For the text-containing cell, return its midpoint in (X, Y) coordinate format. 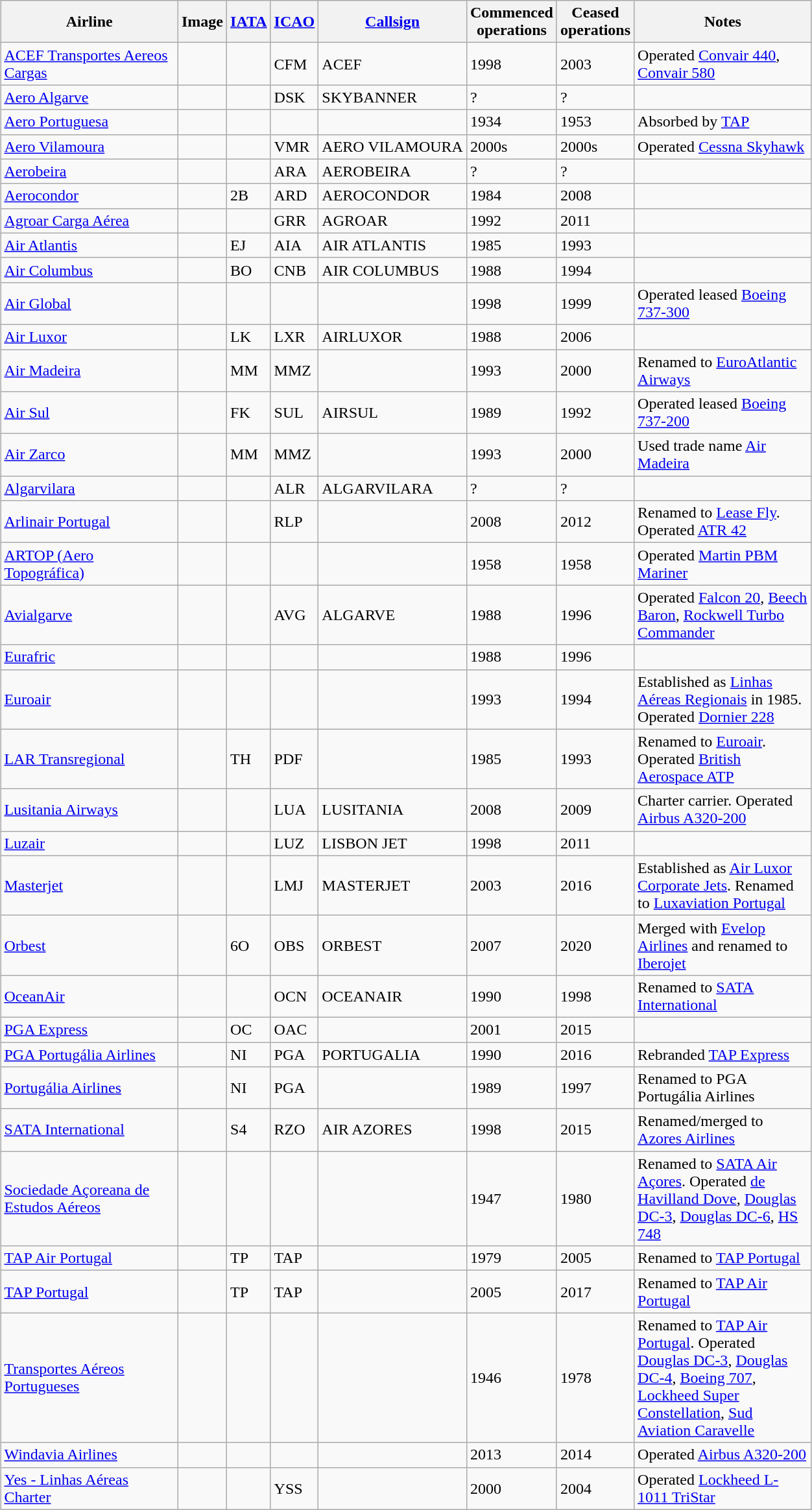
ARA (294, 171)
Ceasedoperations (595, 22)
VMR (294, 147)
Operated Airbus A320-200 (723, 1455)
EJ (249, 245)
LISBON JET (393, 843)
TAP Portugal (90, 1292)
1953 (595, 122)
AEROCONDOR (393, 196)
Notes (723, 22)
Operated leased Boeing 737-300 (723, 304)
Airline (90, 22)
Air Columbus (90, 270)
PDF (294, 759)
1934 (511, 122)
CNB (294, 270)
1979 (511, 1258)
Luzair (90, 843)
OC (249, 1029)
AIRSUL (393, 413)
Operated Falcon 20, Beech Baron, Rockwell Turbo Commander (723, 615)
Aerocondor (90, 196)
ARD (294, 196)
TAP Air Portugal (90, 1258)
Established as Air Luxor Corporate Jets. Renamed to Luxaviation Portugal (723, 885)
OCEANAIR (393, 996)
1997 (595, 1088)
2013 (511, 1455)
1984 (511, 196)
LAR Transregional (90, 759)
ACEF Transportes Aereos Cargas (90, 64)
MASTERJET (393, 885)
AEROBEIRA (393, 171)
ALGARVE (393, 615)
Aero Portuguesa (90, 122)
Absorbed by TAP (723, 122)
SKYBANNER (393, 97)
GRR (294, 221)
2012 (595, 521)
AVG (294, 615)
FK (249, 413)
Masterjet (90, 885)
Commencedoperations (511, 22)
IATA (249, 22)
1978 (595, 1378)
Windavia Airlines (90, 1455)
AIA (294, 245)
Air Global (90, 304)
AIR ATLANTIS (393, 245)
Transportes Aéreos Portugueses (90, 1378)
2009 (595, 809)
Renamed/merged to Azores Airlines (723, 1130)
2006 (595, 337)
ARTOP (Aero Topográfica) (90, 564)
TH (249, 759)
Eurafric (90, 657)
Euroair (90, 699)
Lusitania Airways (90, 809)
Renamed to TAP Portugal (723, 1258)
Operated leased Boeing 737-200 (723, 413)
ACEF (393, 64)
OAC (294, 1029)
Aero Algarve (90, 97)
OBS (294, 945)
Renamed to SATA Air Açores. Operated de Havilland Dove, Douglas DC-3, Douglas DC-6, HS 748 (723, 1199)
AIR AZORES (393, 1130)
AIRLUXOR (393, 337)
SUL (294, 413)
1980 (595, 1199)
Charter carrier. Operated Airbus A320-200 (723, 809)
Air Atlantis (90, 245)
ALR (294, 488)
Used trade name Air Madeira (723, 455)
1999 (595, 304)
PGA Express (90, 1029)
Renamed to SATA International (723, 996)
RLP (294, 521)
6O (249, 945)
CFM (294, 64)
Established as Linhas Aéreas Regionais in 1985. Operated Dornier 228 (723, 699)
2020 (595, 945)
SATA International (90, 1130)
Merged with Evelop Airlines and renamed to Iberojet (723, 945)
OceanAir (90, 996)
OCN (294, 996)
Orbest (90, 945)
BO (249, 270)
Image (202, 22)
Renamed to TAP Air Portugal. Operated Douglas DC-3, Douglas DC-4, Boeing 707, Lockheed Super Constellation, Sud Aviation Caravelle (723, 1378)
Renamed to Euroair. Operated British Aerospace ATP (723, 759)
AGROAR (393, 221)
Operated Lockheed L-1011 TriStar (723, 1488)
2014 (595, 1455)
Agroar Carga Aérea (90, 221)
AIR COLUMBUS (393, 270)
RZO (294, 1130)
Renamed to PGA Portugália Airlines (723, 1088)
LUSITANIA (393, 809)
2004 (595, 1488)
2017 (595, 1292)
LXR (294, 337)
S4 (249, 1130)
ICAO (294, 22)
Portugália Airlines (90, 1088)
2007 (511, 945)
1947 (511, 1199)
2001 (511, 1029)
Operated Convair 440, Convair 580 (723, 64)
Operated Cessna Skyhawk (723, 147)
2B (249, 196)
Renamed to EuroAtlantic Airways (723, 370)
PGA Portugália Airlines (90, 1054)
PORTUGALIA (393, 1054)
Rebranded TAP Express (723, 1054)
LUA (294, 809)
Air Luxor (90, 337)
Air Sul (90, 413)
ORBEST (393, 945)
Aerobeira (90, 171)
Arlinair Portugal (90, 521)
Aero Vilamoura (90, 147)
Callsign (393, 22)
Air Zarco (90, 455)
Sociedade Açoreana de Estudos Aéreos (90, 1199)
Air Madeira (90, 370)
AERO VILAMOURA (393, 147)
Avialgarve (90, 615)
Renamed to Lease Fly. Operated ATR 42 (723, 521)
Yes - Linhas Aéreas Charter (90, 1488)
LUZ (294, 843)
YSS (294, 1488)
LMJ (294, 885)
Operated Martin PBM Mariner (723, 564)
Renamed to TAP Air Portugal (723, 1292)
LK (249, 337)
ALGARVILARA (393, 488)
DSK (294, 97)
1946 (511, 1378)
Algarvilara (90, 488)
